Return the [x, y] coordinate for the center point of the cell that contains the specified text.  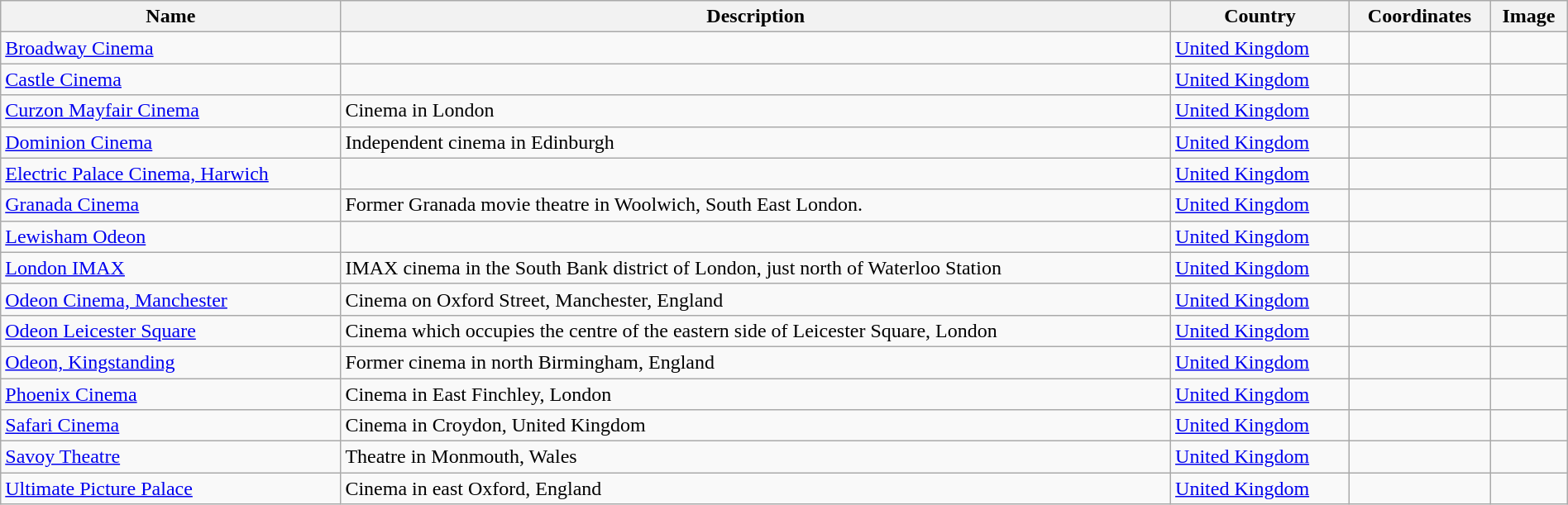
Cinema in east Oxford, England [756, 488]
London IMAX [170, 268]
Savoy Theatre [170, 457]
Odeon Cinema, Manchester [170, 299]
Former cinema in north Birmingham, England [756, 362]
Electric Palace Cinema, Harwich [170, 174]
Curzon Mayfair Cinema [170, 111]
Cinema in Croydon, United Kingdom [756, 426]
Dominion Cinema [170, 142]
Safari Cinema [170, 426]
Phoenix Cinema [170, 394]
Ultimate Picture Palace [170, 488]
Independent cinema in Edinburgh [756, 142]
Description [756, 17]
Cinema which occupies the centre of the eastern side of Leicester Square, London [756, 331]
Country [1260, 17]
Odeon, Kingstanding [170, 362]
Broadway Cinema [170, 48]
Cinema in East Finchley, London [756, 394]
Cinema on Oxford Street, Manchester, England [756, 299]
Name [170, 17]
Image [1529, 17]
Coordinates [1419, 17]
Theatre in Monmouth, Wales [756, 457]
Former Granada movie theatre in Woolwich, South East London. [756, 205]
IMAX cinema in the South Bank district of London, just north of Waterloo Station [756, 268]
Lewisham Odeon [170, 236]
Odeon Leicester Square [170, 331]
Castle Cinema [170, 79]
Granada Cinema [170, 205]
Cinema in London [756, 111]
